For the text-containing cell, return its midpoint in (X, Y) coordinate format. 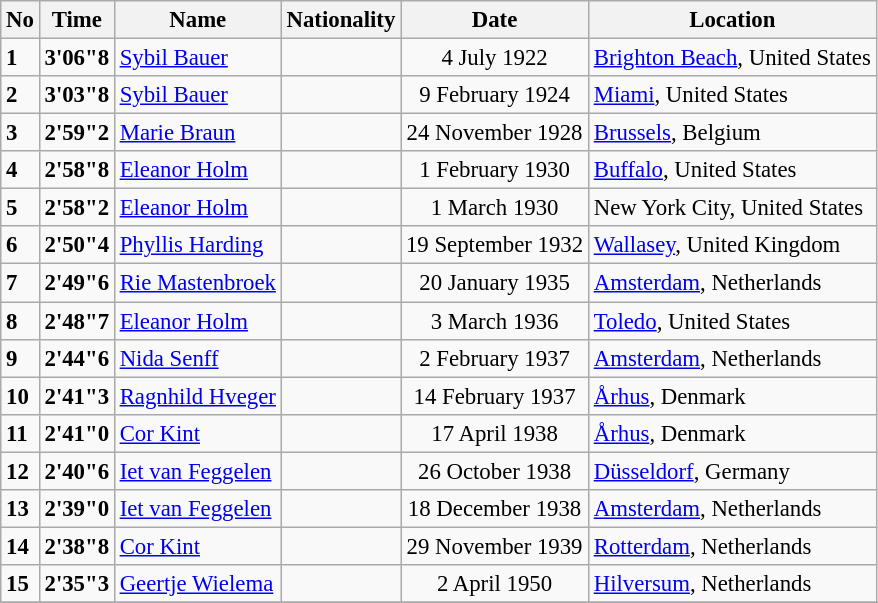
Hilversum, Netherlands (732, 584)
Rie Mastenbroek (198, 283)
20 January 1935 (495, 283)
12 (20, 471)
New York City, United States (732, 208)
2 (20, 95)
2'41"0 (76, 433)
2'40"6 (76, 471)
Time (76, 20)
2'41"3 (76, 396)
Düsseldorf, Germany (732, 471)
Nationality (340, 20)
7 (20, 283)
15 (20, 584)
2'39"0 (76, 509)
Miami, United States (732, 95)
6 (20, 245)
10 (20, 396)
3'06"8 (76, 58)
19 September 1932 (495, 245)
No (20, 20)
Toledo, United States (732, 321)
Brussels, Belgium (732, 133)
17 April 1938 (495, 433)
3 March 1936 (495, 321)
Buffalo, United States (732, 170)
2'38"8 (76, 546)
Name (198, 20)
11 (20, 433)
1 (20, 58)
Date (495, 20)
5 (20, 208)
2'50"4 (76, 245)
14 (20, 546)
Wallasey, United Kingdom (732, 245)
2'59"2 (76, 133)
3'03"8 (76, 95)
1 March 1930 (495, 208)
2 February 1937 (495, 358)
Ragnhild Hveger (198, 396)
24 November 1928 (495, 133)
Rotterdam, Netherlands (732, 546)
3 (20, 133)
14 February 1937 (495, 396)
Marie Braun (198, 133)
18 December 1938 (495, 509)
4 (20, 170)
2 April 1950 (495, 584)
1 February 1930 (495, 170)
Location (732, 20)
4 July 1922 (495, 58)
29 November 1939 (495, 546)
9 February 1924 (495, 95)
Phyllis Harding (198, 245)
Nida Senff (198, 358)
2'49"6 (76, 283)
26 October 1938 (495, 471)
2'48"7 (76, 321)
2'35"3 (76, 584)
Brighton Beach, United States (732, 58)
2'58"2 (76, 208)
9 (20, 358)
8 (20, 321)
13 (20, 509)
2'44"6 (76, 358)
Geertje Wielema (198, 584)
2'58"8 (76, 170)
